Provide the (X, Y) coordinate of the cell's center where the given text is located.  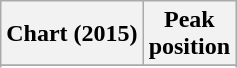
Peak position (189, 34)
Chart (2015) (72, 34)
